Capture the cell that displays the provided text and extract its (x, y) central coordinate. 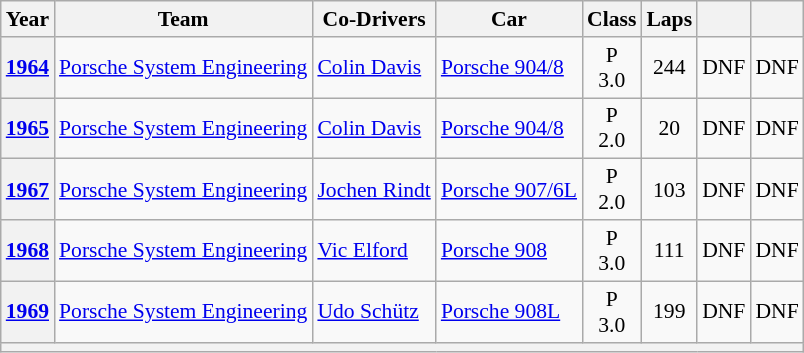
1968 (28, 250)
Porsche 908 (509, 250)
Vic Elford (374, 250)
1969 (28, 312)
Car (509, 19)
199 (669, 312)
Udo Schütz (374, 312)
Team (183, 19)
244 (669, 68)
Porsche 908L (509, 312)
Co-Drivers (374, 19)
1965 (28, 128)
1964 (28, 68)
20 (669, 128)
Jochen Rindt (374, 190)
Class (612, 19)
Laps (669, 19)
Porsche 907/6L (509, 190)
111 (669, 250)
1967 (28, 190)
103 (669, 190)
Year (28, 19)
